For the text-containing cell, return its midpoint in [x, y] coordinate format. 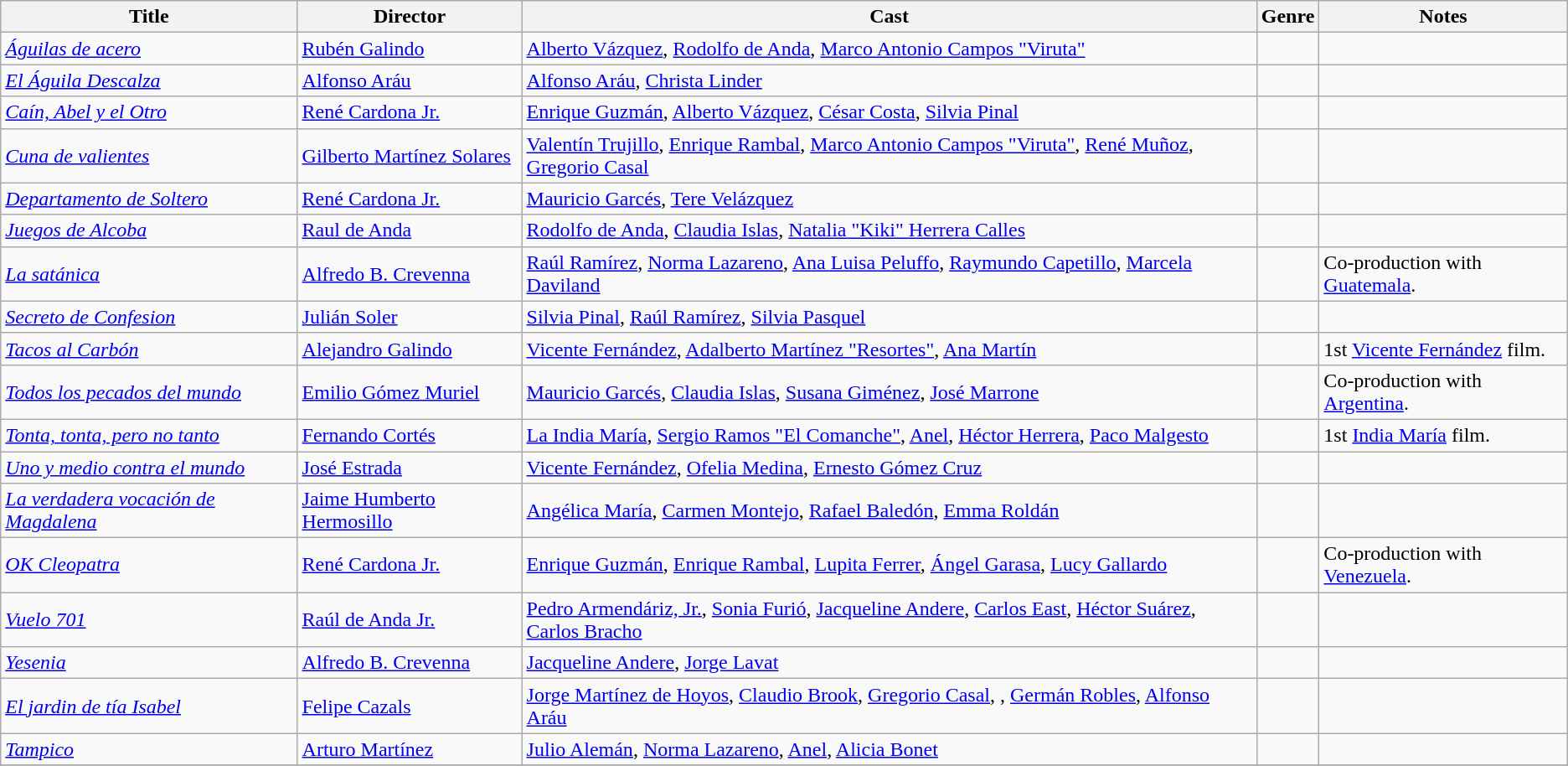
Rubén Galindo [410, 49]
Emilio Gómez Muriel [410, 392]
Raúl Ramírez, Norma Lazareno, Ana Luisa Peluffo, Raymundo Capetillo, Marcela Daviland [890, 273]
Angélica María, Carmen Montejo, Rafael Baledón, Emma Roldán [890, 511]
Jacqueline Andere, Jorge Lavat [890, 663]
Raul de Anda [410, 230]
Julio Alemán, Norma Lazareno, Anel, Alicia Bonet [890, 749]
Gilberto Martínez Solares [410, 156]
OK Cleopatra [149, 565]
Co-production with Venezuela. [1443, 565]
Co-production with Argentina. [1443, 392]
Mauricio Garcés, Claudia Islas, Susana Giménez, José Marrone [890, 392]
Juegos de Alcoba [149, 230]
Silvia Pinal, Raúl Ramírez, Silvia Pasquel [890, 317]
Title [149, 17]
Alberto Vázquez, Rodolfo de Anda, Marco Antonio Campos "Viruta" [890, 49]
El Águila Descalza [149, 80]
Tonta, tonta, pero no tanto [149, 435]
Alejandro Galindo [410, 349]
La satánica [149, 273]
La India María, Sergio Ramos "El Comanche", Anel, Héctor Herrera, Paco Malgesto [890, 435]
Notes [1443, 17]
Todos los pecados del mundo [149, 392]
Alfonso Aráu, Christa Linder [890, 80]
Vuelo 701 [149, 620]
Genre [1288, 17]
Vicente Fernández, Ofelia Medina, Ernesto Gómez Cruz [890, 467]
Enrique Guzmán, Alberto Vázquez, César Costa, Silvia Pinal [890, 112]
Yesenia [149, 663]
Director [410, 17]
1st India María film. [1443, 435]
Cast [890, 17]
Secreto de Confesion [149, 317]
Enrique Guzmán, Enrique Rambal, Lupita Ferrer, Ángel Garasa, Lucy Gallardo [890, 565]
Cuna de valientes [149, 156]
Tampico [149, 749]
Felipe Cazals [410, 706]
José Estrada [410, 467]
Caín, Abel y el Otro [149, 112]
Raúl de Anda Jr. [410, 620]
Fernando Cortés [410, 435]
Departamento de Soltero [149, 199]
Julián Soler [410, 317]
Pedro Armendáriz, Jr., Sonia Furió, Jacqueline Andere, Carlos East, Héctor Suárez, Carlos Bracho [890, 620]
La verdadera vocación de Magdalena [149, 511]
Arturo Martínez [410, 749]
Águilas de acero [149, 49]
Co-production with Guatemala. [1443, 273]
Tacos al Carbón [149, 349]
Jorge Martínez de Hoyos, Claudio Brook, Gregorio Casal, , Germán Robles, Alfonso Aráu [890, 706]
El jardin de tía Isabel [149, 706]
Uno y medio contra el mundo [149, 467]
Rodolfo de Anda, Claudia Islas, Natalia "Kiki" Herrera Calles [890, 230]
Jaime Humberto Hermosillo [410, 511]
Vicente Fernández, Adalberto Martínez "Resortes", Ana Martín [890, 349]
Mauricio Garcés, Tere Velázquez [890, 199]
Valentín Trujillo, Enrique Rambal, Marco Antonio Campos "Viruta", René Muñoz, Gregorio Casal [890, 156]
1st Vicente Fernández film. [1443, 349]
Alfonso Aráu [410, 80]
